Pinpoint the cell where the given text exists, returning its (x, y) midpoint coordinate. 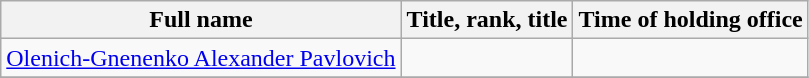
Full name (201, 20)
Time of holding office (690, 20)
Olenich-Gnenenko Alexander Pavlovich (201, 58)
Title, rank, title (487, 20)
